Output the [X, Y] coordinate of the center of the cell containing the given text.  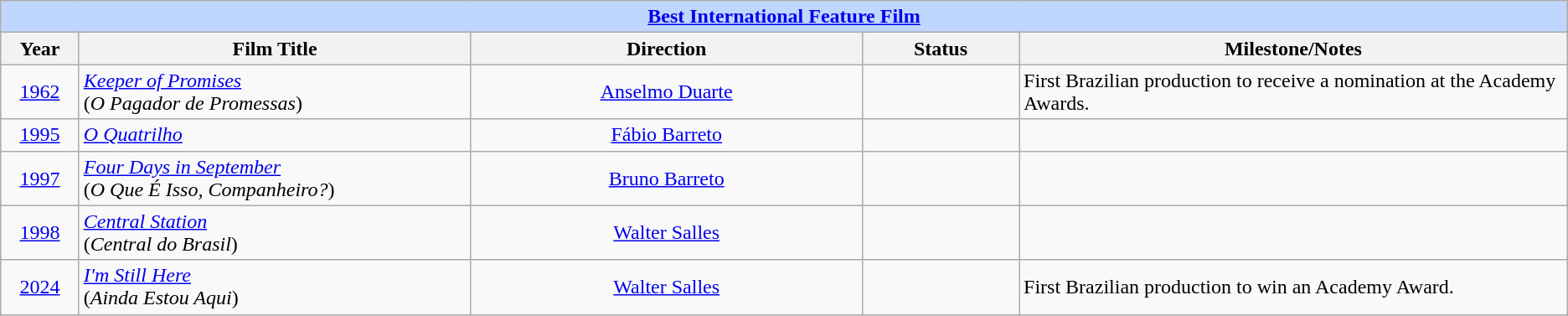
Four Days in September(O Que É Isso, Companheiro?) [275, 178]
2024 [40, 287]
First Brazilian production to win an Academy Award. [1293, 287]
Keeper of Promises(O Pagador de Promessas) [275, 92]
O Quatrilho [275, 135]
1962 [40, 92]
I'm Still Here(Ainda Estou Aqui) [275, 287]
Film Title [275, 49]
Direction [667, 49]
Anselmo Duarte [667, 92]
Bruno Barreto [667, 178]
Central Station(Central do Brasil) [275, 233]
1997 [40, 178]
Status [941, 49]
Year [40, 49]
Fábio Barreto [667, 135]
First Brazilian production to receive a nomination at the Academy Awards. [1293, 92]
1995 [40, 135]
1998 [40, 233]
Best International Feature Film [784, 17]
Milestone/Notes [1293, 49]
